Search for the cell housing the specified text and yield its [x, y] center coordinate. 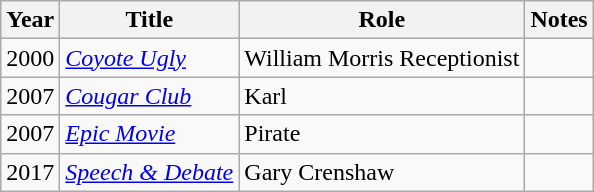
Speech & Debate [150, 172]
Epic Movie [150, 134]
Role [382, 20]
Coyote Ugly [150, 58]
2000 [30, 58]
Cougar Club [150, 96]
Gary Crenshaw [382, 172]
Year [30, 20]
2017 [30, 172]
Notes [559, 20]
Title [150, 20]
Karl [382, 96]
William Morris Receptionist [382, 58]
Pirate [382, 134]
